Determine the (x, y) coordinate at the center of the cell enclosing the given text.  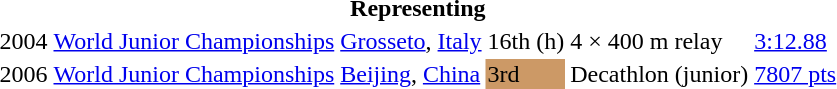
Grosseto, Italy (411, 41)
Beijing, China (411, 74)
3rd (526, 74)
16th (h) (526, 41)
4 × 400 m relay (660, 41)
Decathlon (junior) (660, 74)
